Return [X, Y] of the center of cell containing provided text 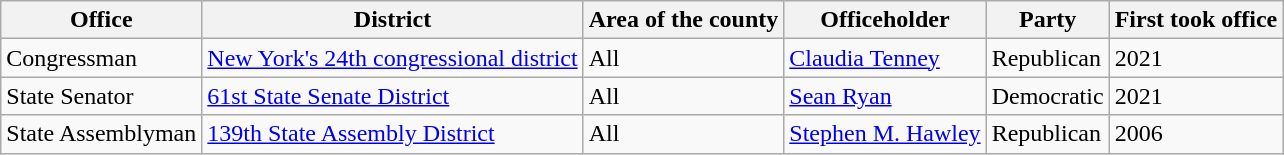
2006 [1196, 134]
District [392, 20]
Stephen M. Hawley [885, 134]
61st State Senate District [392, 96]
Area of the county [684, 20]
139th State Assembly District [392, 134]
Democratic [1048, 96]
First took office [1196, 20]
Office [102, 20]
Congressman [102, 58]
State Assemblyman [102, 134]
Officeholder [885, 20]
State Senator [102, 96]
New York's 24th congressional district [392, 58]
Sean Ryan [885, 96]
Claudia Tenney [885, 58]
Party [1048, 20]
